Output the (X, Y) coordinate of the center of the cell containing the given text.  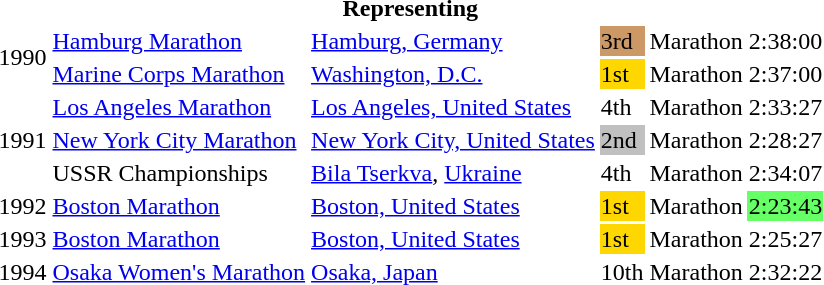
Marine Corps Marathon (179, 74)
Los Angeles, United States (454, 107)
2:23:43 (785, 206)
3rd (622, 41)
2:38:00 (785, 41)
New York City, United States (454, 140)
Hamburg, Germany (454, 41)
2:37:00 (785, 74)
Los Angeles Marathon (179, 107)
2:25:27 (785, 239)
Bila Tserkva, Ukraine (454, 173)
2:34:07 (785, 173)
USSR Championships (179, 173)
Washington, D.C. (454, 74)
2nd (622, 140)
Hamburg Marathon (179, 41)
New York City Marathon (179, 140)
2:33:27 (785, 107)
2:28:27 (785, 140)
